Provide the (x, y) coordinate of the cell's center where the given text is located.  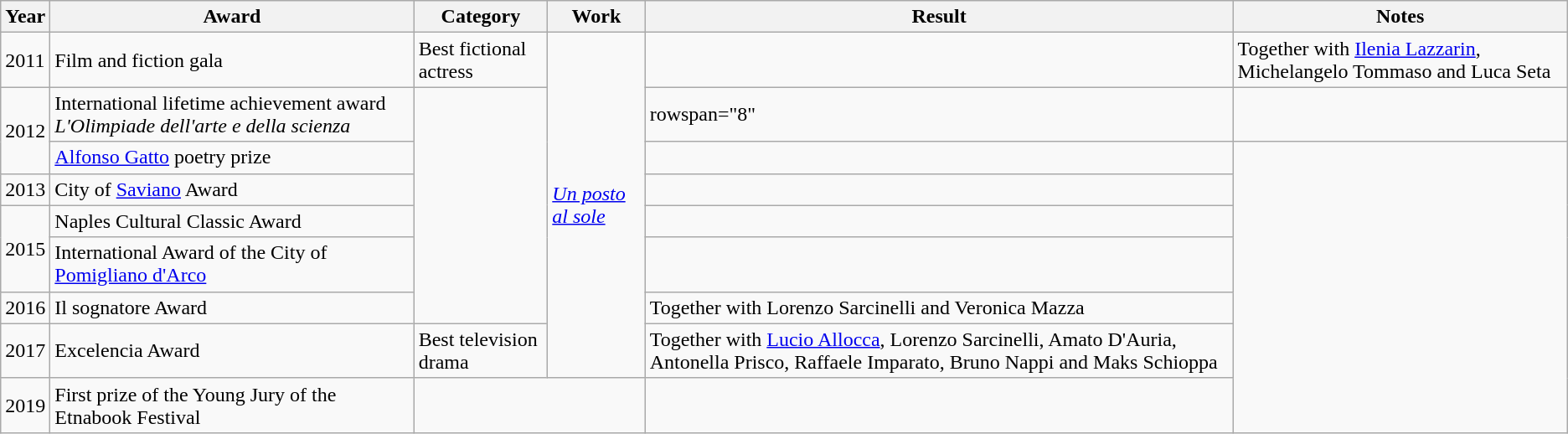
Alfonso Gatto poetry prize (232, 158)
Work (596, 17)
Together with Lorenzo Sarcinelli and Veronica Mazza (939, 307)
Together with Lucio Allocca, Lorenzo Sarcinelli, Amato D'Auria, Antonella Prisco, Raffaele Imparato, Bruno Nappi and Maks Schioppa (939, 350)
Year (25, 17)
Result (939, 17)
Excelencia Award (232, 350)
2012 (25, 131)
Award (232, 17)
Un posto al sole (596, 205)
City of Saviano Award (232, 189)
Best fictional actress (481, 60)
First prize of the Young Jury of the Etnabook Festival (232, 406)
International Award of the City of Pomigliano d'Arco (232, 265)
Il sognatore Award (232, 307)
Film and fiction gala (232, 60)
Category (481, 17)
2019 (25, 406)
Together with Ilenia Lazzarin, Michelangelo Tommaso and Luca Seta (1400, 60)
Naples Cultural Classic Award (232, 221)
2011 (25, 60)
International lifetime achievement award L'Olimpiade dell'arte e della scienza (232, 114)
2017 (25, 350)
Notes (1400, 17)
2015 (25, 248)
2016 (25, 307)
2013 (25, 189)
rowspan="8" (939, 114)
Best television drama (481, 350)
